Detect which cell encompasses the target text, then output its [X, Y] center coordinate. 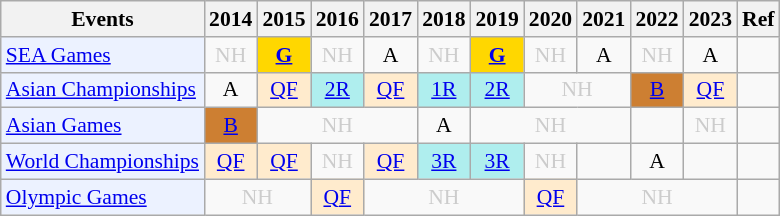
2018 [444, 19]
World Championships [102, 162]
Asian Games [102, 126]
2021 [604, 19]
Asian Championships [102, 90]
2016 [338, 19]
2017 [390, 19]
Olympic Games [102, 197]
1R [444, 90]
Events [102, 19]
2022 [656, 19]
2023 [710, 19]
Ref [758, 19]
2015 [284, 19]
2014 [230, 19]
2019 [498, 19]
2020 [550, 19]
SEA Games [102, 55]
